Provide the (X, Y) coordinate of the cell's center where the given text is located.  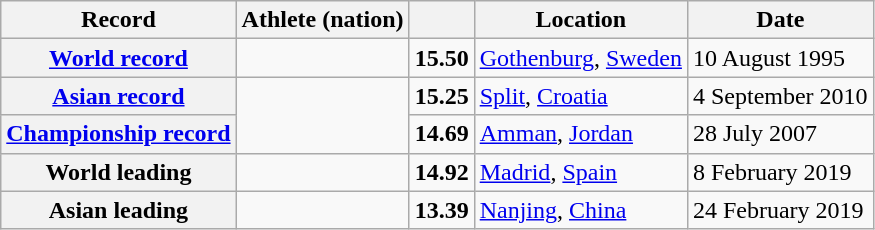
Athlete (nation) (322, 20)
Gothenburg, Sweden (580, 58)
Split, Croatia (580, 96)
4 September 2010 (780, 96)
Record (118, 20)
World leading (118, 172)
Championship record (118, 134)
15.25 (442, 96)
Amman, Jordan (580, 134)
10 August 1995 (780, 58)
13.39 (442, 210)
Madrid, Spain (580, 172)
28 July 2007 (780, 134)
Date (780, 20)
14.69 (442, 134)
Nanjing, China (580, 210)
Location (580, 20)
World record (118, 58)
24 February 2019 (780, 210)
Asian record (118, 96)
14.92 (442, 172)
Asian leading (118, 210)
8 February 2019 (780, 172)
15.50 (442, 58)
